For the text-containing cell, return its midpoint in (X, Y) coordinate format. 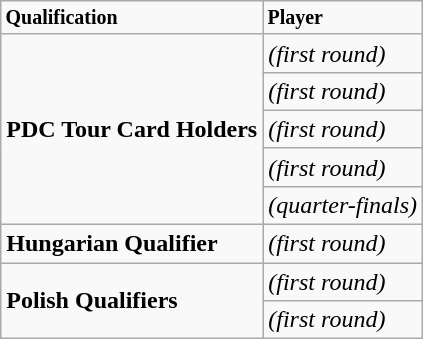
(quarter-finals) (343, 205)
Player (343, 18)
PDC Tour Card Holders (132, 129)
Polish Qualifiers (132, 301)
Qualification (132, 18)
Hungarian Qualifier (132, 244)
